Capture the cell that displays the provided text and extract its (X, Y) central coordinate. 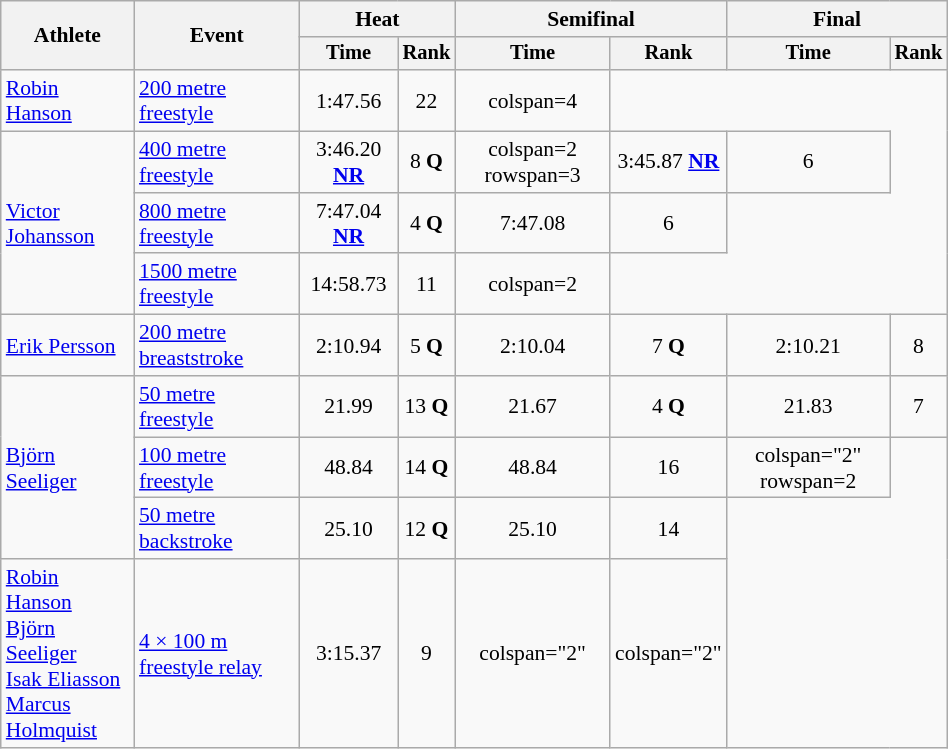
Event (217, 36)
14:58.73 (349, 284)
Robin HansonBjörn SeeligerIsak Eliasson Marcus Holmquist (68, 654)
colspan=2 rowspan=3 (532, 162)
800 metre freestyle (217, 224)
1500 metre freestyle (217, 284)
7 Q (668, 346)
Final (838, 19)
Heat (378, 19)
22 (427, 100)
200 metre breaststroke (217, 346)
2:10.04 (532, 346)
16 (668, 468)
2:10.21 (808, 346)
Victor Johansson (68, 224)
100 metre freestyle (217, 468)
colspan=4 (532, 100)
5 Q (427, 346)
50 metre backstroke (217, 528)
1:47.56 (349, 100)
21.67 (532, 406)
7:47.08 (532, 224)
14 (668, 528)
Robin Hanson (68, 100)
2:10.94 (349, 346)
colspan=2 (532, 284)
7 (919, 406)
3:15.37 (349, 654)
3:46.20 NR (349, 162)
9 (427, 654)
14 Q (427, 468)
Erik Persson (68, 346)
12 Q (427, 528)
4 × 100 m freestyle relay (217, 654)
400 metre freestyle (217, 162)
Semifinal (591, 19)
50 metre freestyle (217, 406)
colspan="2" rowspan=2 (808, 468)
8 Q (427, 162)
Björn Seeliger (68, 468)
7:47.04 NR (349, 224)
200 metre freestyle (217, 100)
21.83 (808, 406)
3:45.87 NR (668, 162)
8 (919, 346)
11 (427, 284)
Athlete (68, 36)
13 Q (427, 406)
21.99 (349, 406)
